Return [X, Y] of the center of cell containing provided text 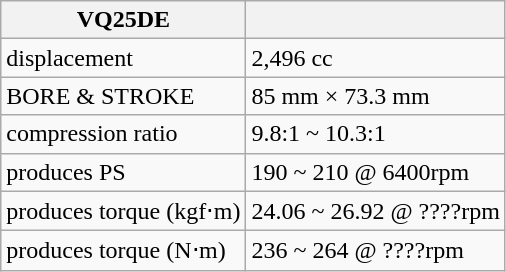
236 ~ 264 @ ????rpm [376, 251]
BORE & STROKE [124, 96]
190 ~ 210 @ 6400rpm [376, 172]
VQ25DE [124, 20]
2,496 cc [376, 58]
produces PS [124, 172]
compression ratio [124, 134]
9.8:1 ~ 10.3:1 [376, 134]
produces torque (kgf⋅m) [124, 211]
24.06 ~ 26.92 @ ????rpm [376, 211]
85 mm × 73.3 mm [376, 96]
displacement [124, 58]
produces torque (N⋅m) [124, 251]
